From the cell containing the given text, extract its center point as [x, y] coordinate. 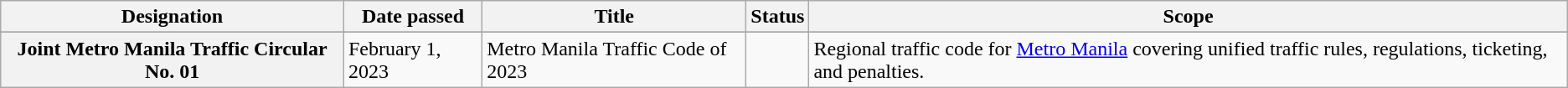
Regional traffic code for Metro Manila covering unified traffic rules, regulations, ticketing, and penalties. [1188, 60]
Joint Metro Manila Traffic Circular No. 01 [173, 60]
Date passed [412, 17]
Status [777, 17]
February 1, 2023 [412, 60]
Designation [173, 17]
Title [615, 17]
Scope [1188, 17]
Metro Manila Traffic Code of 2023 [615, 60]
